Identify which cell holds the provided text, then report its (x, y) central coordinate. 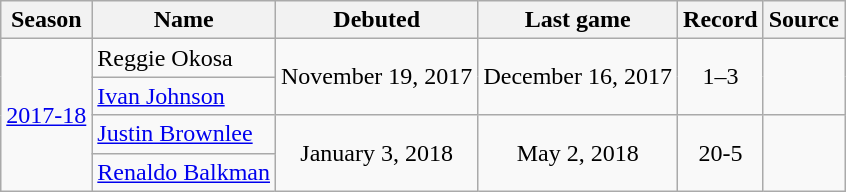
Reggie Okosa (184, 58)
Season (46, 20)
Last game (578, 20)
Debuted (377, 20)
January 3, 2018 (377, 153)
20-5 (721, 153)
Renaldo Balkman (184, 172)
Source (804, 20)
Name (184, 20)
November 19, 2017 (377, 77)
Justin Brownlee (184, 134)
May 2, 2018 (578, 153)
1–3 (721, 77)
Record (721, 20)
2017-18 (46, 115)
Ivan Johnson (184, 96)
December 16, 2017 (578, 77)
